Determine the (X, Y) coordinate at the center of the cell enclosing the given text.  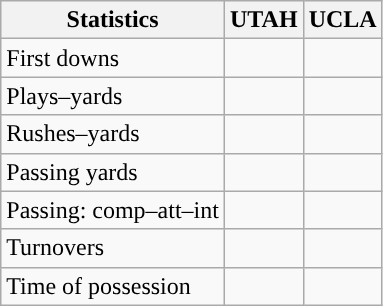
Plays–yards (113, 96)
Statistics (113, 20)
Rushes–yards (113, 134)
UCLA (342, 20)
UTAH (264, 20)
Turnovers (113, 248)
Passing: comp–att–int (113, 210)
First downs (113, 58)
Passing yards (113, 172)
Time of possession (113, 286)
